Locate the cell with the specified text and output its (x, y) center coordinate. 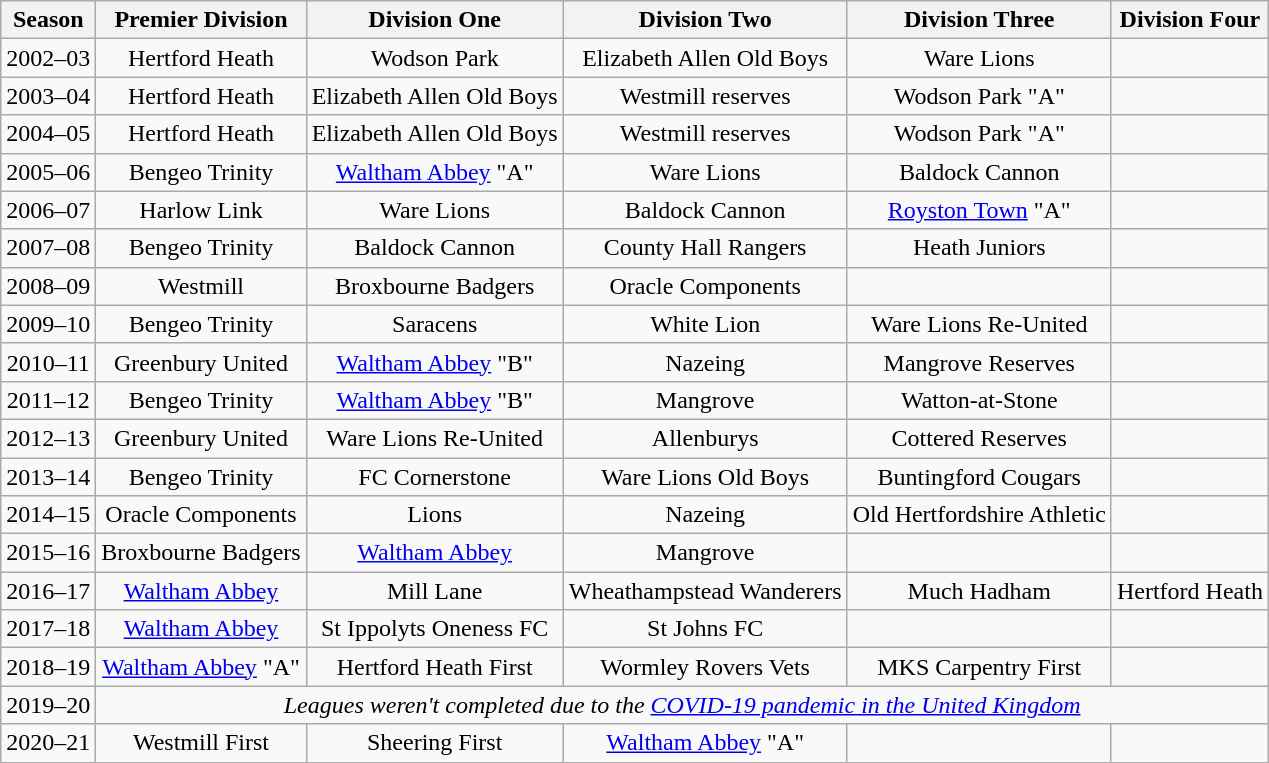
Allenburys (705, 438)
FC Cornerstone (434, 477)
2004–05 (48, 134)
Mill Lane (434, 591)
Westmill First (201, 743)
Premier Division (201, 20)
Wodson Park (434, 58)
Saracens (434, 324)
St Ippolyts Oneness FC (434, 629)
Hertford Heath First (434, 667)
2013–14 (48, 477)
Buntingford Cougars (979, 477)
2007–08 (48, 248)
2006–07 (48, 210)
2020–21 (48, 743)
2014–15 (48, 515)
Old Hertfordshire Athletic (979, 515)
Mangrove Reserves (979, 362)
2008–09 (48, 286)
Season (48, 20)
2002–03 (48, 58)
White Lion (705, 324)
Division Two (705, 20)
2011–12 (48, 400)
Sheering First (434, 743)
Ware Lions Old Boys (705, 477)
2017–18 (48, 629)
Royston Town "A" (979, 210)
Watton-at-Stone (979, 400)
St Johns FC (705, 629)
MKS Carpentry First (979, 667)
2016–17 (48, 591)
2003–04 (48, 96)
Westmill (201, 286)
Leagues weren't completed due to the COVID-19 pandemic in the United Kingdom (682, 705)
2012–13 (48, 438)
Wheathampstead Wanderers (705, 591)
Division Three (979, 20)
County Hall Rangers (705, 248)
2005–06 (48, 172)
Heath Juniors (979, 248)
Cottered Reserves (979, 438)
2019–20 (48, 705)
2010–11 (48, 362)
2015–16 (48, 553)
2018–19 (48, 667)
Lions (434, 515)
2009–10 (48, 324)
Division One (434, 20)
Much Hadham (979, 591)
Wormley Rovers Vets (705, 667)
Harlow Link (201, 210)
Division Four (1190, 20)
